Extract the [X, Y] coordinate from the center of the cell holding the provided text.  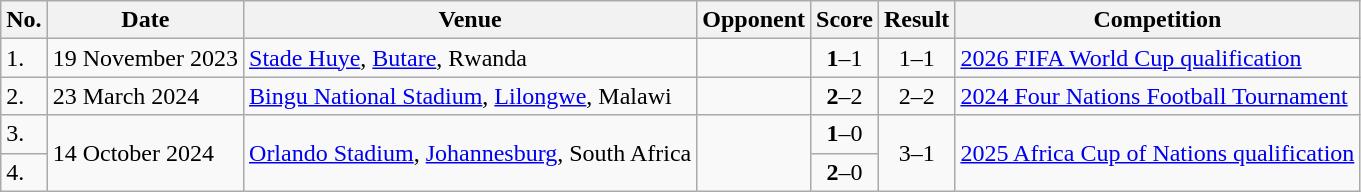
Stade Huye, Butare, Rwanda [470, 58]
1. [24, 58]
2024 Four Nations Football Tournament [1158, 96]
14 October 2024 [145, 153]
2–0 [845, 172]
Venue [470, 20]
19 November 2023 [145, 58]
2025 Africa Cup of Nations qualification [1158, 153]
Date [145, 20]
Bingu National Stadium, Lilongwe, Malawi [470, 96]
Result [916, 20]
2. [24, 96]
Competition [1158, 20]
2026 FIFA World Cup qualification [1158, 58]
3–1 [916, 153]
4. [24, 172]
Score [845, 20]
1–0 [845, 134]
No. [24, 20]
3. [24, 134]
Opponent [754, 20]
Orlando Stadium, Johannesburg, South Africa [470, 153]
23 March 2024 [145, 96]
